Determine the [X, Y] coordinate at the center of the cell enclosing the given text.  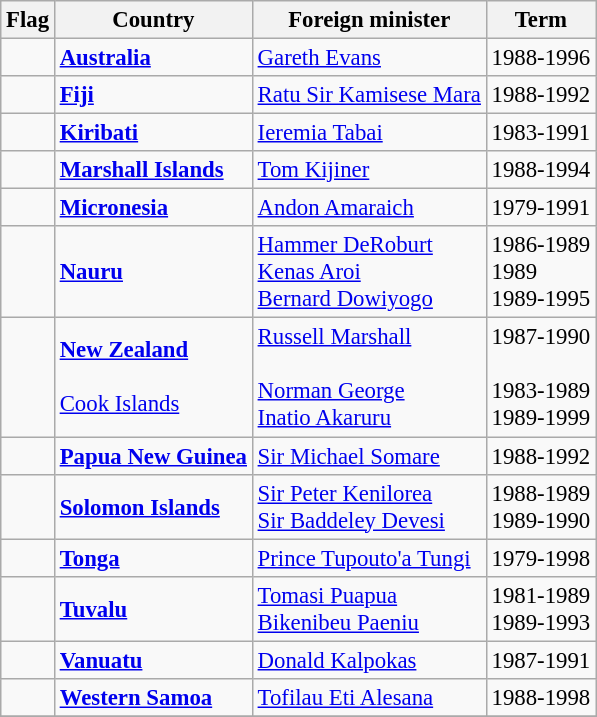
1988-1994 [540, 170]
Tom Kijiner [369, 170]
Tomasi PuapuaBikenibeu Paeniu [369, 608]
Sir Peter KeniloreaSir Baddeley Devesi [369, 506]
Kiribati [153, 133]
Tonga [153, 558]
1986-198919891989-1995 [540, 272]
Donald Kalpokas [369, 660]
1988-19891989-1990 [540, 506]
Term [540, 20]
1987-1991 [540, 660]
Tofilau Eti Alesana [369, 698]
Country [153, 20]
Vanuatu [153, 660]
New ZealandCook Islands [153, 378]
Western Samoa [153, 698]
Gareth Evans [369, 58]
Marshall Islands [153, 170]
Solomon Islands [153, 506]
Tuvalu [153, 608]
Ieremia Tabai [369, 133]
Micronesia [153, 208]
Fiji [153, 95]
1987-19901983-19891989-1999 [540, 378]
1981-19891989-1993 [540, 608]
Ratu Sir Kamisese Mara [369, 95]
1979-1991 [540, 208]
Foreign minister [369, 20]
Sir Michael Somare [369, 456]
1988-1996 [540, 58]
1979-1998 [540, 558]
Nauru [153, 272]
Flag [28, 20]
Hammer DeRoburtKenas AroiBernard Dowiyogo [369, 272]
Papua New Guinea [153, 456]
Andon Amaraich [369, 208]
1988-1998 [540, 698]
Russell MarshallNorman GeorgeInatio Akaruru [369, 378]
Australia [153, 58]
Prince Tupouto'a Tungi [369, 558]
1983-1991 [540, 133]
